Search for the cell housing the specified text and yield its [x, y] center coordinate. 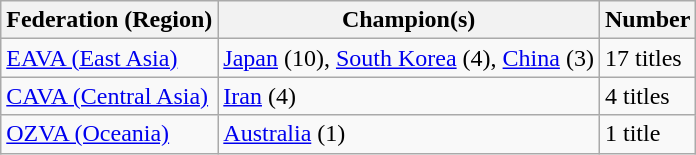
Japan (10), South Korea (4), China (3) [409, 58]
EAVA (East Asia) [110, 58]
Federation (Region) [110, 20]
Number [647, 20]
Champion(s) [409, 20]
17 titles [647, 58]
1 title [647, 134]
Iran (4) [409, 96]
4 titles [647, 96]
Australia (1) [409, 134]
CAVA (Central Asia) [110, 96]
OZVA (Oceania) [110, 134]
